Determine the (X, Y) coordinate at the center of the cell enclosing the given text.  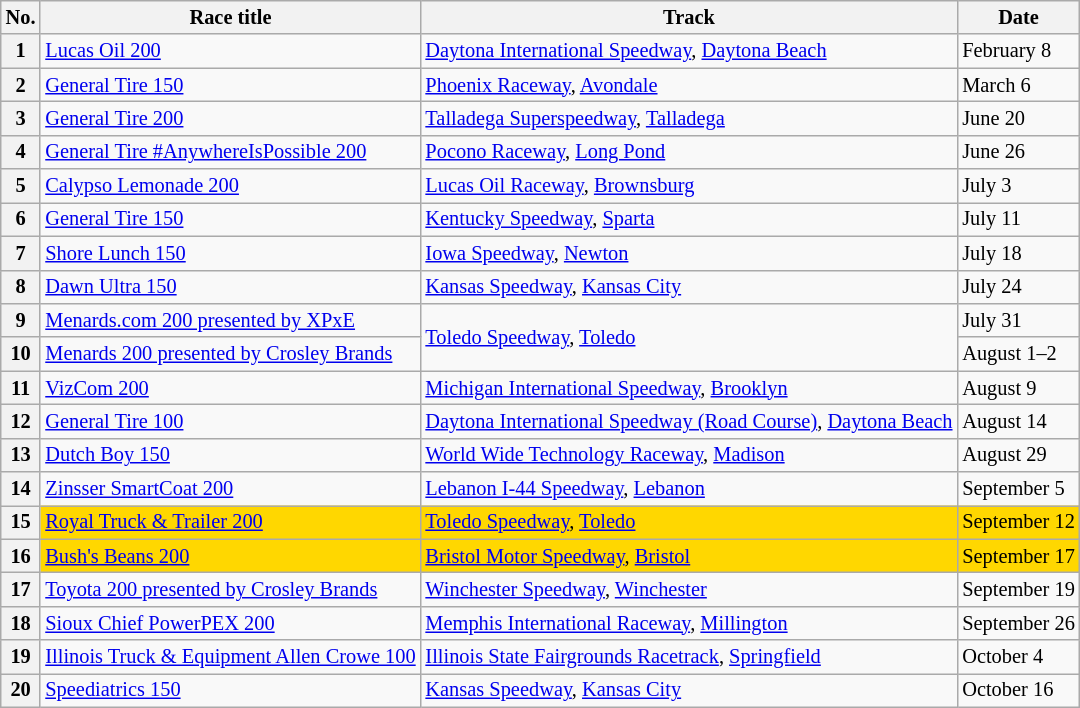
June 20 (1018, 118)
Iowa Speedway, Newton (690, 253)
Illinois State Fairgrounds Racetrack, Springfield (690, 657)
World Wide Technology Raceway, Madison (690, 455)
Lucas Oil 200 (230, 51)
15 (21, 522)
Lucas Oil Raceway, Brownsburg (690, 186)
September 12 (1018, 522)
18 (21, 623)
Lebanon I-44 Speedway, Lebanon (690, 489)
September 19 (1018, 589)
10 (21, 354)
Michigan International Speedway, Brooklyn (690, 388)
9 (21, 320)
Bush's Beans 200 (230, 556)
Calypso Lemonade 200 (230, 186)
July 24 (1018, 287)
Dutch Boy 150 (230, 455)
August 9 (1018, 388)
2 (21, 85)
June 26 (1018, 152)
February 8 (1018, 51)
September 17 (1018, 556)
Phoenix Raceway, Avondale (690, 85)
17 (21, 589)
19 (21, 657)
Menards 200 presented by Crosley Brands (230, 354)
General Tire #AnywhereIsPossible 200 (230, 152)
Memphis International Raceway, Millington (690, 623)
September 5 (1018, 489)
14 (21, 489)
3 (21, 118)
Zinsser SmartCoat 200 (230, 489)
Kentucky Speedway, Sparta (690, 219)
No. (21, 17)
20 (21, 690)
4 (21, 152)
VizCom 200 (230, 388)
General Tire 200 (230, 118)
July 3 (1018, 186)
5 (21, 186)
Daytona International Speedway, Daytona Beach (690, 51)
Bristol Motor Speedway, Bristol (690, 556)
16 (21, 556)
7 (21, 253)
Date (1018, 17)
October 4 (1018, 657)
August 1–2 (1018, 354)
July 11 (1018, 219)
Royal Truck & Trailer 200 (230, 522)
Speediatrics 150 (230, 690)
Illinois Truck & Equipment Allen Crowe 100 (230, 657)
March 6 (1018, 85)
6 (21, 219)
General Tire 100 (230, 421)
Winchester Speedway, Winchester (690, 589)
July 18 (1018, 253)
Pocono Raceway, Long Pond (690, 152)
Sioux Chief PowerPEX 200 (230, 623)
October 16 (1018, 690)
Menards.com 200 presented by XPxE (230, 320)
11 (21, 388)
1 (21, 51)
Race title (230, 17)
Shore Lunch 150 (230, 253)
August 29 (1018, 455)
13 (21, 455)
8 (21, 287)
July 31 (1018, 320)
12 (21, 421)
Daytona International Speedway (Road Course), Daytona Beach (690, 421)
Talladega Superspeedway, Talladega (690, 118)
September 26 (1018, 623)
Dawn Ultra 150 (230, 287)
August 14 (1018, 421)
Track (690, 17)
Toyota 200 presented by Crosley Brands (230, 589)
